Pinpoint the cell where the given text exists, returning its (x, y) midpoint coordinate. 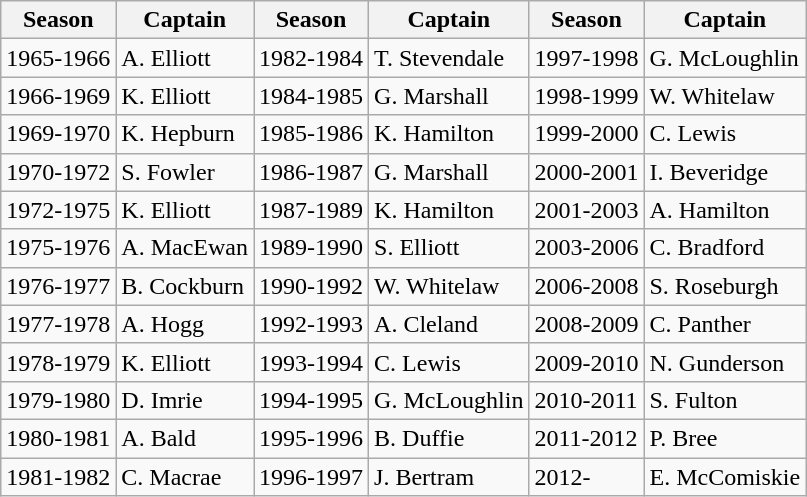
1972-1975 (58, 210)
A. Elliott (185, 58)
2009-2010 (586, 362)
1975-1976 (58, 248)
C. Macrae (185, 477)
B. Cockburn (185, 286)
E. McComiskie (725, 477)
A. Hamilton (725, 210)
J. Bertram (449, 477)
A. Bald (185, 438)
1978-1979 (58, 362)
2010-2011 (586, 400)
1979-1980 (58, 400)
K. Hepburn (185, 134)
2000-2001 (586, 172)
1977-1978 (58, 324)
1992-1993 (312, 324)
B. Duffie (449, 438)
1993-1994 (312, 362)
S. Fulton (725, 400)
2001-2003 (586, 210)
1976-1977 (58, 286)
1996-1997 (312, 477)
N. Gunderson (725, 362)
D. Imrie (185, 400)
1994-1995 (312, 400)
1970-1972 (58, 172)
1995-1996 (312, 438)
S. Fowler (185, 172)
C. Panther (725, 324)
1998-1999 (586, 96)
1986-1987 (312, 172)
A. Hogg (185, 324)
2008-2009 (586, 324)
1989-1990 (312, 248)
1980-1981 (58, 438)
1982-1984 (312, 58)
T. Stevendale (449, 58)
S. Roseburgh (725, 286)
2003-2006 (586, 248)
A. MacEwan (185, 248)
2012- (586, 477)
P. Bree (725, 438)
A. Cleland (449, 324)
2006-2008 (586, 286)
1965-1966 (58, 58)
1999-2000 (586, 134)
1997-1998 (586, 58)
1966-1969 (58, 96)
1990-1992 (312, 286)
1985-1986 (312, 134)
1984-1985 (312, 96)
1969-1970 (58, 134)
1987-1989 (312, 210)
C. Bradford (725, 248)
2011-2012 (586, 438)
I. Beveridge (725, 172)
1981-1982 (58, 477)
S. Elliott (449, 248)
